Return (x, y) of the center of cell containing provided text 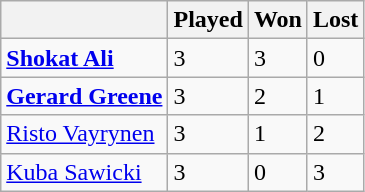
Kuba Sawicki (84, 172)
Won (278, 20)
Played (208, 20)
Shokat Ali (84, 58)
Risto Vayrynen (84, 134)
Lost (335, 20)
Gerard Greene (84, 96)
